Detect which cell encompasses the target text, then output its [X, Y] center coordinate. 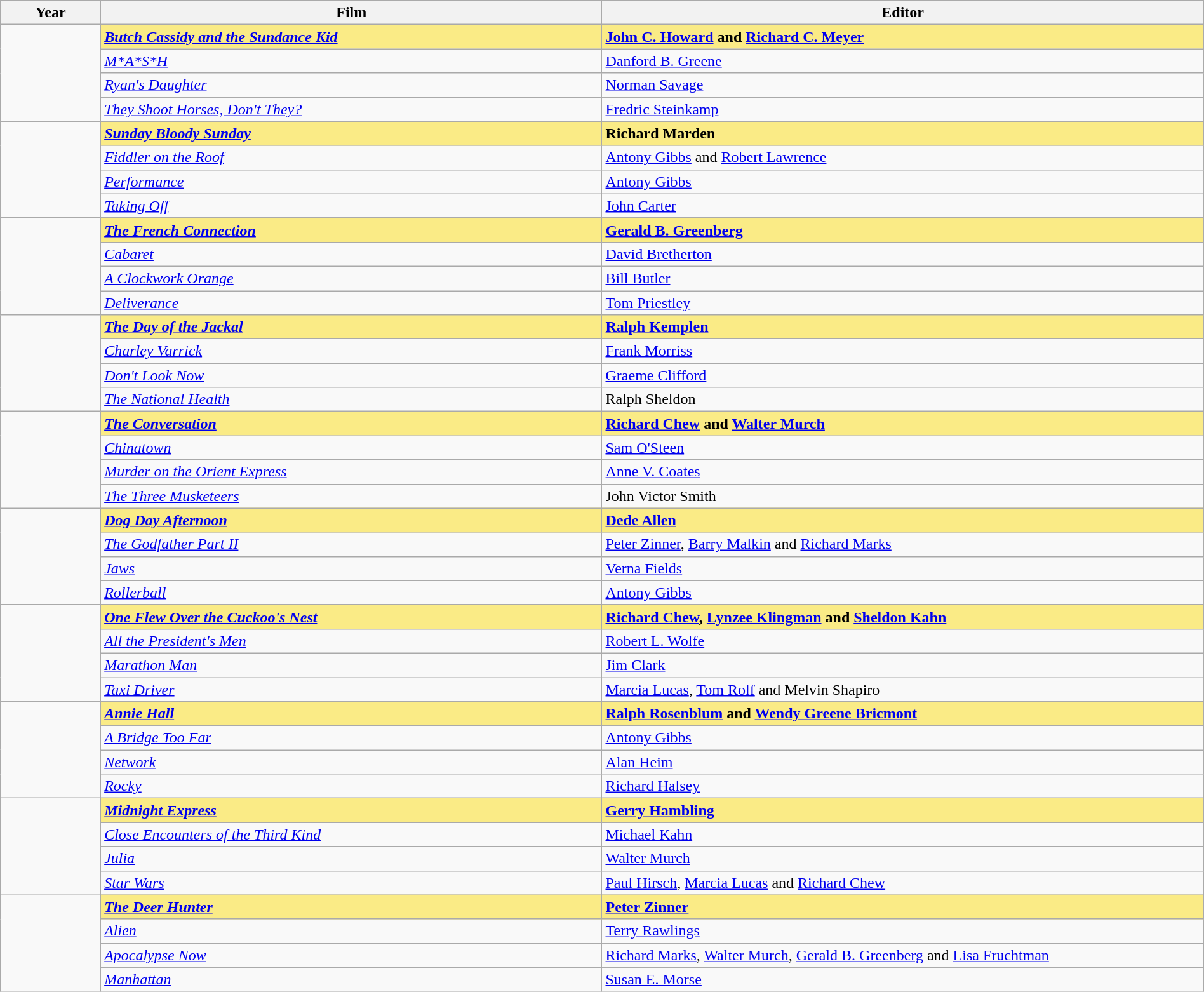
Ralph Sheldon [903, 399]
Ralph Rosenblum and Wendy Greene Bricmont [903, 714]
Ryan's Daughter [352, 85]
Sunday Bloody Sunday [352, 133]
Dog Day Afternoon [352, 520]
Robert L. Wolfe [903, 641]
The Godfather Part II [352, 544]
The Deer Hunter [352, 907]
Verna Fields [903, 568]
Michael Kahn [903, 834]
Richard Halsey [903, 786]
Alan Heim [903, 762]
Graeme Clifford [903, 375]
Deliverance [352, 303]
Walter Murch [903, 859]
Fredric Steinkamp [903, 109]
The Conversation [352, 424]
Marathon Man [352, 665]
Cabaret [352, 254]
All the President's Men [352, 641]
Year [51, 13]
Network [352, 762]
Fiddler on the Roof [352, 158]
A Clockwork Orange [352, 278]
Film [352, 13]
The Three Musketeers [352, 496]
John Carter [903, 206]
Rollerball [352, 593]
Star Wars [352, 883]
A Bridge Too Far [352, 738]
Performance [352, 182]
Rocky [352, 786]
M*A*S*H [352, 61]
Marcia Lucas, Tom Rolf and Melvin Shapiro [903, 689]
Frank Morriss [903, 351]
Paul Hirsch, Marcia Lucas and Richard Chew [903, 883]
One Flew Over the Cuckoo's Nest [352, 617]
The French Connection [352, 230]
John Victor Smith [903, 496]
Murder on the Orient Express [352, 472]
Anne V. Coates [903, 472]
Susan E. Morse [903, 979]
Sam O'Steen [903, 448]
Ralph Kemplen [903, 327]
Jim Clark [903, 665]
Close Encounters of the Third Kind [352, 834]
Bill Butler [903, 278]
Dede Allen [903, 520]
Antony Gibbs and Robert Lawrence [903, 158]
Danford B. Greene [903, 61]
Norman Savage [903, 85]
Don't Look Now [352, 375]
Charley Varrick [352, 351]
Apocalypse Now [352, 955]
Richard Marks, Walter Murch, Gerald B. Greenberg and Lisa Fruchtman [903, 955]
David Bretherton [903, 254]
Alien [352, 931]
Tom Priestley [903, 303]
Terry Rawlings [903, 931]
Midnight Express [352, 810]
Chinatown [352, 448]
Editor [903, 13]
Peter Zinner, Barry Malkin and Richard Marks [903, 544]
Richard Marden [903, 133]
Gerald B. Greenberg [903, 230]
Taking Off [352, 206]
The National Health [352, 399]
Richard Chew, Lynzee Klingman and Sheldon Kahn [903, 617]
The Day of the Jackal [352, 327]
John C. Howard and Richard C. Meyer [903, 37]
Butch Cassidy and the Sundance Kid [352, 37]
Jaws [352, 568]
Gerry Hambling [903, 810]
Manhattan [352, 979]
Richard Chew and Walter Murch [903, 424]
They Shoot Horses, Don't They? [352, 109]
Taxi Driver [352, 689]
Julia [352, 859]
Peter Zinner [903, 907]
Annie Hall [352, 714]
